Search for the cell housing the specified text and yield its [x, y] center coordinate. 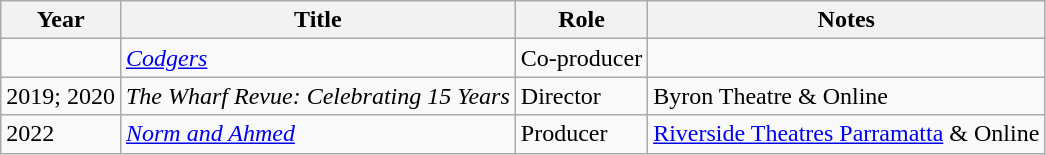
Title [318, 20]
Riverside Theatres Parramatta & Online [846, 134]
2022 [61, 134]
Year [61, 20]
The Wharf Revue: Celebrating 15 Years [318, 96]
Co-producer [581, 58]
Role [581, 20]
Producer [581, 134]
Norm and Ahmed [318, 134]
2019; 2020 [61, 96]
Director [581, 96]
Codgers [318, 58]
Byron Theatre & Online [846, 96]
Notes [846, 20]
